Detect which cell encompasses the target text, then output its [X, Y] center coordinate. 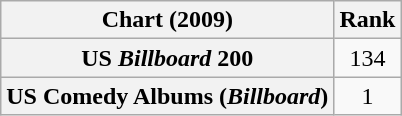
1 [368, 96]
Chart (2009) [168, 20]
US Comedy Albums (Billboard) [168, 96]
Rank [368, 20]
134 [368, 58]
US Billboard 200 [168, 58]
